Pinpoint the cell where the given text exists, returning its (X, Y) midpoint coordinate. 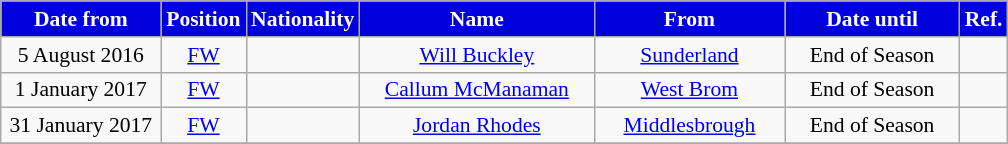
Jordan Rhodes (476, 126)
31 January 2017 (81, 126)
5 August 2016 (81, 55)
Date until (872, 19)
From (689, 19)
Will Buckley (476, 55)
West Brom (689, 90)
Position (204, 19)
Ref. (984, 19)
Date from (81, 19)
Name (476, 19)
Callum McManaman (476, 90)
Middlesbrough (689, 126)
Sunderland (689, 55)
Nationality (302, 19)
1 January 2017 (81, 90)
